Find where the given text appears and provide that cell's center as (x, y) coordinate. 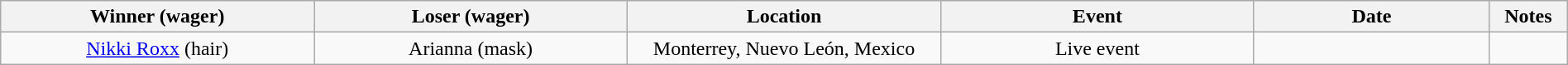
Winner (wager) (157, 17)
Live event (1097, 48)
Arianna (mask) (471, 48)
Date (1371, 17)
Notes (1528, 17)
Location (784, 17)
Nikki Roxx (hair) (157, 48)
Event (1097, 17)
Loser (wager) (471, 17)
Monterrey, Nuevo León, Mexico (784, 48)
